Provide the [x, y] coordinate of the cell's center where the given text is located.  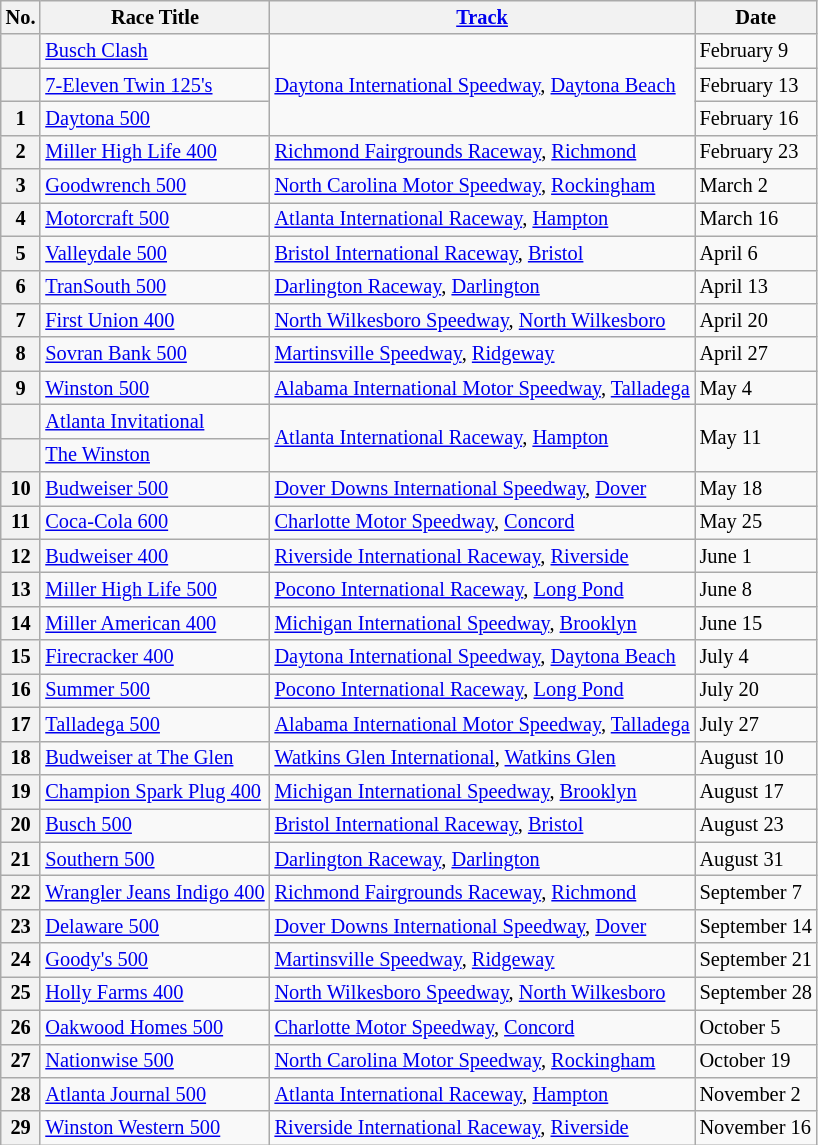
Wrangler Jeans Indigo 400 [154, 892]
Winston 500 [154, 388]
Summer 500 [154, 690]
June 15 [756, 623]
April 6 [756, 253]
Coca-Cola 600 [154, 522]
5 [21, 253]
Budweiser 500 [154, 489]
2 [21, 152]
Southern 500 [154, 859]
Winston Western 500 [154, 1128]
7-Eleven Twin 125's [154, 85]
Nationwise 500 [154, 1061]
March 2 [756, 186]
Busch Clash [154, 51]
20 [21, 825]
Budweiser at The Glen [154, 758]
Oakwood Homes 500 [154, 1027]
September 7 [756, 892]
May 11 [756, 438]
June 1 [756, 556]
February 13 [756, 85]
14 [21, 623]
Budweiser 400 [154, 556]
12 [21, 556]
3 [21, 186]
13 [21, 589]
May 18 [756, 489]
7 [21, 320]
22 [21, 892]
July 4 [756, 657]
Motorcraft 500 [154, 219]
First Union 400 [154, 320]
August 23 [756, 825]
Sovran Bank 500 [154, 354]
May 25 [756, 522]
Busch 500 [154, 825]
September 21 [756, 960]
October 5 [756, 1027]
29 [21, 1128]
Talladega 500 [154, 724]
11 [21, 522]
Atlanta Journal 500 [154, 1094]
19 [21, 791]
November 2 [756, 1094]
August 17 [756, 791]
Champion Spark Plug 400 [154, 791]
21 [21, 859]
18 [21, 758]
August 10 [756, 758]
15 [21, 657]
July 27 [756, 724]
24 [21, 960]
Goodwrench 500 [154, 186]
Goody's 500 [154, 960]
8 [21, 354]
26 [21, 1027]
Valleydale 500 [154, 253]
June 8 [756, 589]
August 31 [756, 859]
Miller American 400 [154, 623]
Watkins Glen International, Watkins Glen [482, 758]
October 19 [756, 1061]
Firecracker 400 [154, 657]
28 [21, 1094]
17 [21, 724]
No. [21, 17]
Atlanta Invitational [154, 421]
February 23 [756, 152]
April 27 [756, 354]
6 [21, 287]
Daytona 500 [154, 118]
Date [756, 17]
April 13 [756, 287]
September 28 [756, 993]
November 16 [756, 1128]
25 [21, 993]
July 20 [756, 690]
TranSouth 500 [154, 287]
Race Title [154, 17]
September 14 [756, 926]
16 [21, 690]
March 16 [756, 219]
April 20 [756, 320]
4 [21, 219]
Delaware 500 [154, 926]
Holly Farms 400 [154, 993]
23 [21, 926]
1 [21, 118]
The Winston [154, 455]
May 4 [756, 388]
9 [21, 388]
Miller High Life 500 [154, 589]
February 16 [756, 118]
10 [21, 489]
Track [482, 17]
27 [21, 1061]
Miller High Life 400 [154, 152]
February 9 [756, 51]
